Provide the [X, Y] coordinate of the cell's center where the given text is located.  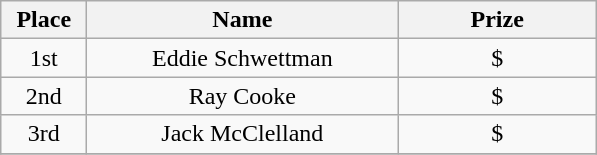
Place [44, 20]
Name [242, 20]
Ray Cooke [242, 96]
Prize [498, 20]
Jack McClelland [242, 134]
1st [44, 58]
3rd [44, 134]
Eddie Schwettman [242, 58]
2nd [44, 96]
